For the text-containing cell, return its midpoint in (x, y) coordinate format. 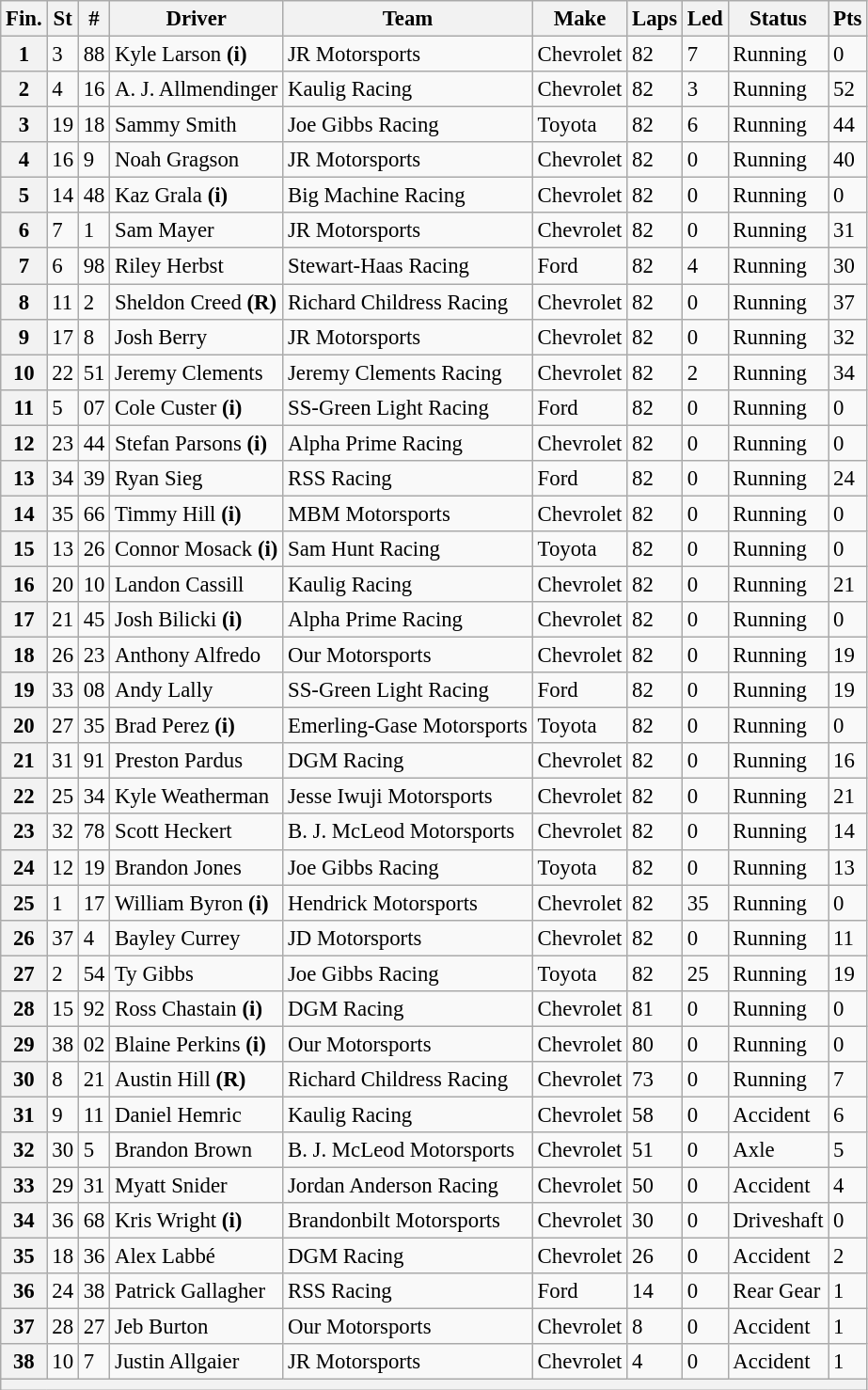
Patrick Gallagher (197, 1291)
Brandon Jones (197, 867)
St (62, 19)
40 (848, 160)
Sam Hunt Racing (408, 549)
Status (779, 19)
Timmy Hill (i) (197, 513)
Stefan Parsons (i) (197, 443)
Axle (779, 1150)
Laps (655, 19)
MBM Motorsports (408, 513)
Noah Gragson (197, 160)
91 (94, 761)
Fin. (24, 19)
02 (94, 1044)
# (94, 19)
Pts (848, 19)
50 (655, 1186)
45 (94, 620)
52 (848, 89)
A. J. Allmendinger (197, 89)
58 (655, 1114)
Bayley Currey (197, 938)
Austin Hill (R) (197, 1080)
Daniel Hemric (197, 1114)
Led (705, 19)
39 (94, 479)
Kaz Grala (i) (197, 196)
98 (94, 266)
Kyle Weatherman (197, 797)
Preston Pardus (197, 761)
Myatt Snider (197, 1186)
JD Motorsports (408, 938)
88 (94, 55)
Riley Herbst (197, 266)
William Byron (i) (197, 903)
Scott Heckert (197, 832)
Emerling-Gase Motorsports (408, 726)
Sammy Smith (197, 125)
92 (94, 1009)
Josh Berry (197, 337)
Sheldon Creed (R) (197, 302)
66 (94, 513)
Brandonbilt Motorsports (408, 1221)
Alex Labbé (197, 1256)
07 (94, 407)
54 (94, 973)
Rear Gear (779, 1291)
Kris Wright (i) (197, 1221)
Landon Cassill (197, 584)
Big Machine Racing (408, 196)
Stewart-Haas Racing (408, 266)
68 (94, 1221)
Jeremy Clements Racing (408, 372)
Blaine Perkins (i) (197, 1044)
48 (94, 196)
Ty Gibbs (197, 973)
Team (408, 19)
Jeremy Clements (197, 372)
Ross Chastain (i) (197, 1009)
Anthony Alfredo (197, 656)
73 (655, 1080)
Connor Mosack (i) (197, 549)
Hendrick Motorsports (408, 903)
Justin Allgaier (197, 1363)
80 (655, 1044)
Jeb Burton (197, 1327)
81 (655, 1009)
Make (579, 19)
Sam Mayer (197, 230)
78 (94, 832)
Driver (197, 19)
Jesse Iwuji Motorsports (408, 797)
Cole Custer (i) (197, 407)
08 (94, 690)
Brad Perez (i) (197, 726)
Kyle Larson (i) (197, 55)
Josh Bilicki (i) (197, 620)
Jordan Anderson Racing (408, 1186)
Ryan Sieg (197, 479)
Driveshaft (779, 1221)
Andy Lally (197, 690)
Brandon Brown (197, 1150)
